Extract the [X, Y] coordinate from the center of the cell holding the provided text.  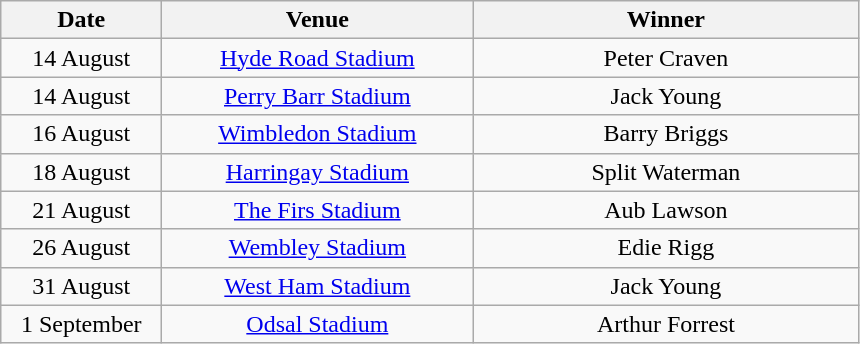
Odsal Stadium [318, 324]
Hyde Road Stadium [318, 58]
26 August [82, 248]
Edie Rigg [666, 248]
Split Waterman [666, 172]
Perry Barr Stadium [318, 96]
21 August [82, 210]
West Ham Stadium [318, 286]
Peter Craven [666, 58]
Wembley Stadium [318, 248]
Wimbledon Stadium [318, 134]
Aub Lawson [666, 210]
Harringay Stadium [318, 172]
Venue [318, 20]
16 August [82, 134]
Winner [666, 20]
1 September [82, 324]
31 August [82, 286]
Arthur Forrest [666, 324]
Barry Briggs [666, 134]
Date [82, 20]
18 August [82, 172]
The Firs Stadium [318, 210]
